For the text-containing cell, return its midpoint in (X, Y) coordinate format. 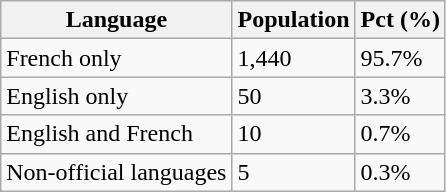
Pct (%) (400, 20)
3.3% (400, 96)
French only (116, 58)
English only (116, 96)
50 (294, 96)
Non-official languages (116, 172)
95.7% (400, 58)
0.7% (400, 134)
Population (294, 20)
1,440 (294, 58)
Language (116, 20)
10 (294, 134)
English and French (116, 134)
5 (294, 172)
0.3% (400, 172)
